From the cell containing the given text, extract its center point as [x, y] coordinate. 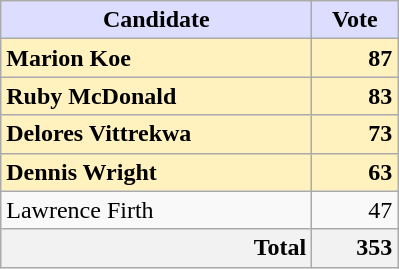
Dennis Wright [156, 172]
Ruby McDonald [156, 96]
Delores Vittrekwa [156, 134]
83 [355, 96]
Total [156, 248]
73 [355, 134]
Candidate [156, 20]
Lawrence Firth [156, 210]
Vote [355, 20]
Marion Koe [156, 58]
353 [355, 248]
63 [355, 172]
87 [355, 58]
47 [355, 210]
